Provide the (x, y) coordinate of the cell's center where the given text is located.  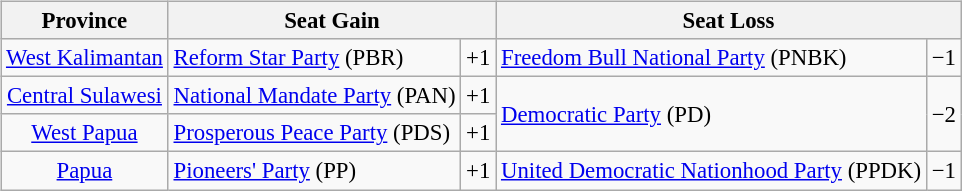
−2 (944, 114)
Prosperous Peace Party (PDS) (314, 133)
Province (85, 21)
Pioneers' Party (PP) (314, 171)
Seat Loss (729, 21)
Papua (85, 171)
Seat Gain (332, 21)
Democratic Party (PD) (712, 114)
West Kalimantan (85, 58)
Central Sulawesi (85, 96)
West Papua (85, 133)
National Mandate Party (PAN) (314, 96)
Freedom Bull National Party (PNBK) (712, 58)
United Democratic Nationhood Party (PPDK) (712, 171)
Reform Star Party (PBR) (314, 58)
